For the text-containing cell, return its midpoint in [x, y] coordinate format. 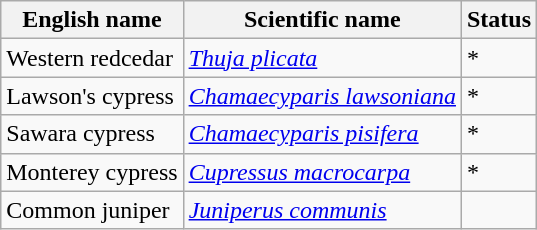
Chamaecyparis lawsoniana [322, 96]
Cupressus macrocarpa [322, 172]
Juniperus communis [322, 210]
Scientific name [322, 20]
Thuja plicata [322, 58]
English name [92, 20]
Monterey cypress [92, 172]
Lawson's cypress [92, 96]
Chamaecyparis pisifera [322, 134]
Status [498, 20]
Western redcedar [92, 58]
Common juniper [92, 210]
Sawara cypress [92, 134]
